Capture the cell that displays the provided text and extract its [x, y] central coordinate. 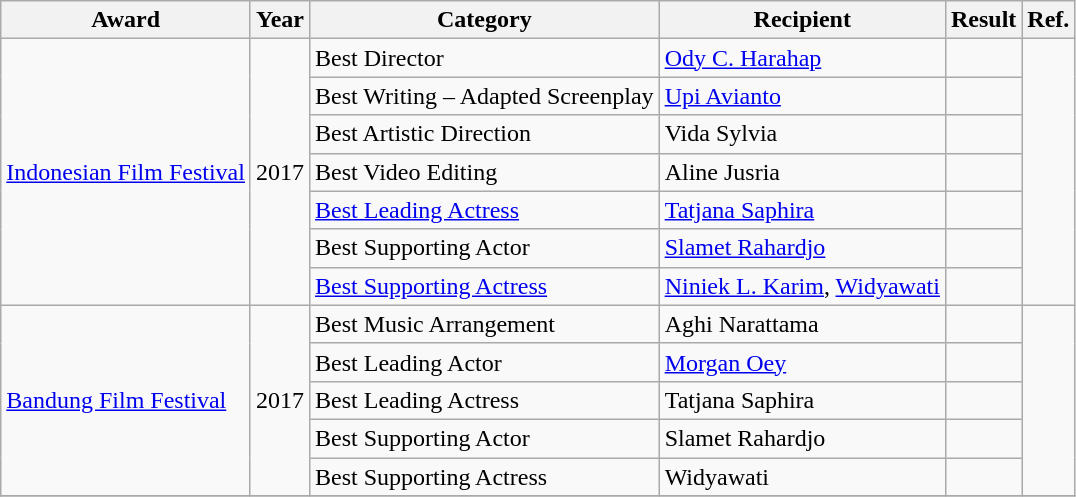
Award [126, 20]
Year [280, 20]
Aline Jusria [802, 172]
Best Video Editing [485, 172]
Result [983, 20]
Category [485, 20]
Bandung Film Festival [126, 400]
Upi Avianto [802, 96]
Best Leading Actor [485, 362]
Vida Sylvia [802, 134]
Ref. [1048, 20]
Morgan Oey [802, 362]
Ody C. Harahap [802, 58]
Best Artistic Direction [485, 134]
Best Music Arrangement [485, 324]
Recipient [802, 20]
Niniek L. Karim, Widyawati [802, 286]
Best Director [485, 58]
Indonesian Film Festival [126, 172]
Aghi Narattama [802, 324]
Best Writing – Adapted Screenplay [485, 96]
Widyawati [802, 477]
